Provide the [X, Y] coordinate of the cell's center where the given text is located.  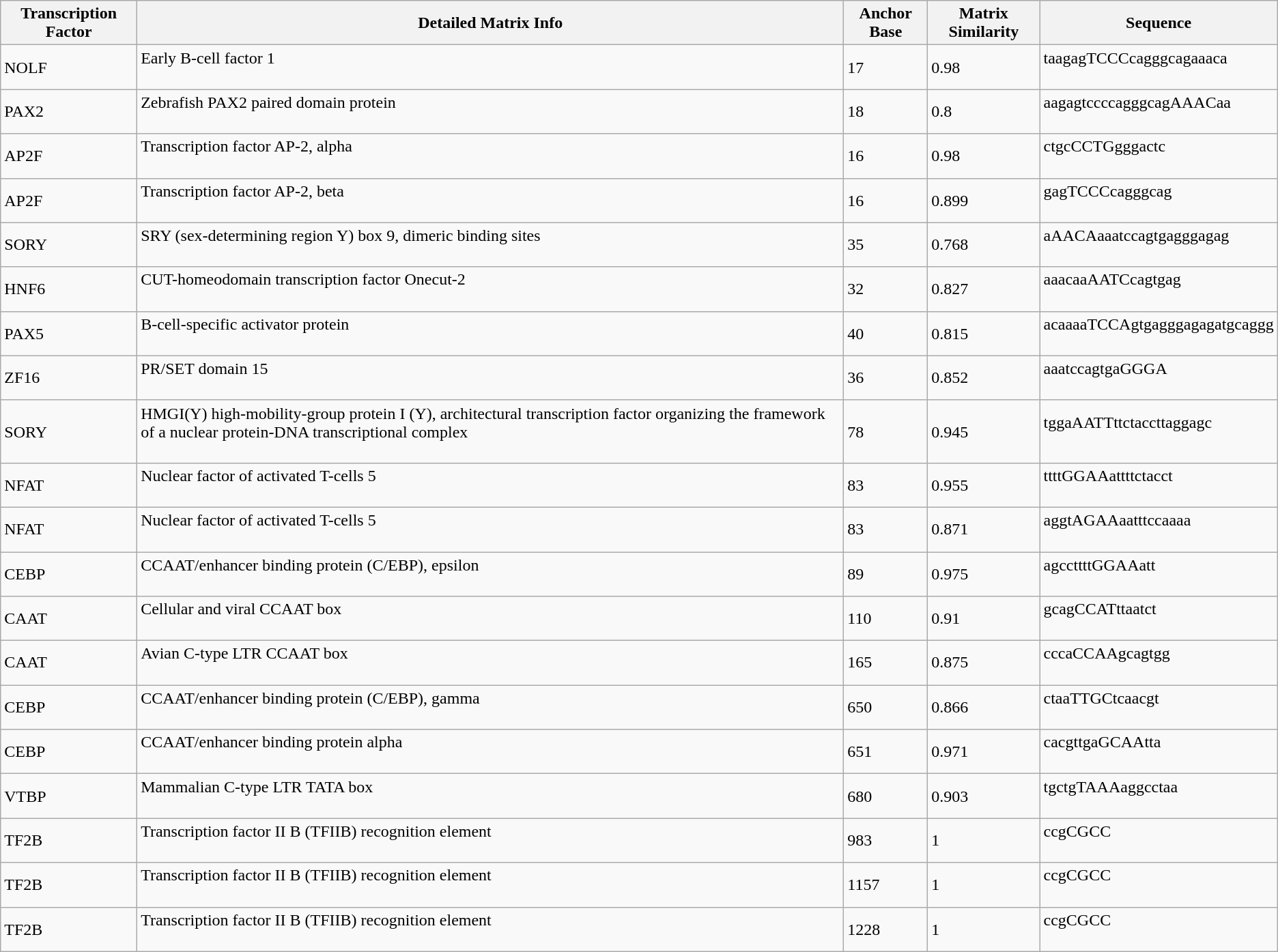
ctgcCCTGgggactc [1159, 156]
CCAAT/enhancer binding protein (C/EBP), gamma [490, 707]
Early B-cell factor 1 [490, 67]
680 [886, 796]
ZF16 [69, 378]
165 [886, 663]
0.871 [984, 530]
Cellular and viral CCAAT box [490, 618]
Matrix Similarity [984, 23]
1157 [886, 884]
Anchor Base [886, 23]
0.899 [984, 201]
agccttttGGAAatt [1159, 573]
NOLF [69, 67]
HNF6 [69, 289]
acaaaaTCCAgtgagggagagatgcaggg [1159, 333]
0.866 [984, 707]
36 [886, 378]
PR/SET domain 15 [490, 378]
Detailed Matrix Info [490, 23]
gcagCCATttaatct [1159, 618]
aaatccagtgaGGGA [1159, 378]
VTBP [69, 796]
0.8 [984, 112]
651 [886, 752]
0.975 [984, 573]
aagagtccccagggcagAAACaa [1159, 112]
tgctgTAAAaggcctaa [1159, 796]
CCAAT/enhancer binding protein (C/EBP), epsilon [490, 573]
40 [886, 333]
18 [886, 112]
650 [886, 707]
0.875 [984, 663]
Zebrafish PAX2 paired domain protein [490, 112]
Mammalian C-type LTR TATA box [490, 796]
aaacaaAATCcagtgag [1159, 289]
Transcription factor AP-2, alpha [490, 156]
0.852 [984, 378]
B-cell-specific activator protein [490, 333]
aggtAGAAaatttccaaaa [1159, 530]
PAX5 [69, 333]
0.815 [984, 333]
1228 [886, 929]
ttttGGAAattttctacct [1159, 485]
110 [886, 618]
983 [886, 841]
CCAAT/enhancer binding protein alpha [490, 752]
35 [886, 244]
0.955 [984, 485]
0.827 [984, 289]
0.903 [984, 796]
0.768 [984, 244]
SRY (sex-determining region Y) box 9, dimeric binding sites [490, 244]
Sequence [1159, 23]
CUT-homeodomain transcription factor Onecut-2 [490, 289]
Transcription factor AP-2, beta [490, 201]
tggaAATTttctaccttaggagc [1159, 431]
17 [886, 67]
78 [886, 431]
gagTCCCcagggcag [1159, 201]
aAACAaaatccagtgagggagag [1159, 244]
cacgttgaGCAAtta [1159, 752]
89 [886, 573]
0.971 [984, 752]
0.945 [984, 431]
Transcription Factor [69, 23]
cccaCCAAgcagtgg [1159, 663]
32 [886, 289]
0.91 [984, 618]
PAX2 [69, 112]
Avian C-type LTR CCAAT box [490, 663]
taagagTCCCcagggcagaaaca [1159, 67]
ctaaTTGCtcaacgt [1159, 707]
